From the cell containing the given text, extract its center point as [x, y] coordinate. 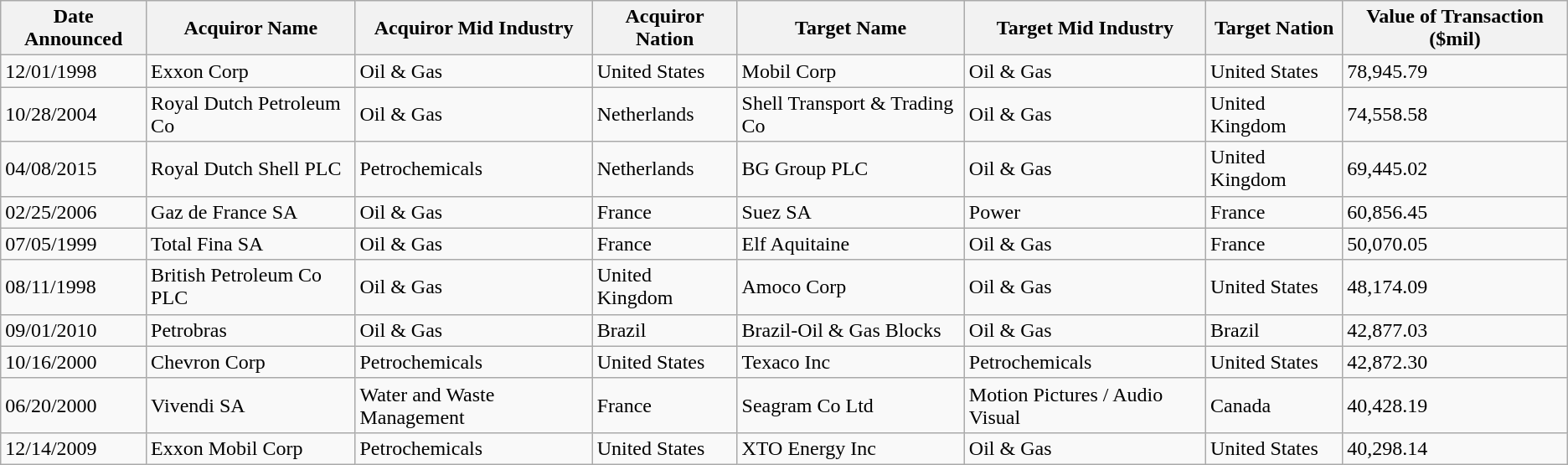
Total Fina SA [251, 244]
Gaz de France SA [251, 212]
10/16/2000 [74, 362]
Acquiror Mid Industry [474, 28]
Petrobras [251, 330]
48,174.09 [1455, 287]
74,558.58 [1455, 114]
40,298.14 [1455, 448]
Target Name [851, 28]
Target Mid Industry [1085, 28]
Elf Aquitaine [851, 244]
50,070.05 [1455, 244]
42,872.30 [1455, 362]
60,856.45 [1455, 212]
Canada [1275, 406]
Royal Dutch Shell PLC [251, 169]
Date Announced [74, 28]
British Petroleum Co PLC [251, 287]
Exxon Mobil Corp [251, 448]
Suez SA [851, 212]
BG Group PLC [851, 169]
06/20/2000 [74, 406]
08/11/1998 [74, 287]
69,445.02 [1455, 169]
Water and Waste Management [474, 406]
Power [1085, 212]
Amoco Corp [851, 287]
09/01/2010 [74, 330]
Seagram Co Ltd [851, 406]
Motion Pictures / Audio Visual [1085, 406]
Shell Transport & Trading Co [851, 114]
40,428.19 [1455, 406]
Royal Dutch Petroleum Co [251, 114]
42,877.03 [1455, 330]
12/01/1998 [74, 71]
Chevron Corp [251, 362]
78,945.79 [1455, 71]
Acquiror Nation [665, 28]
04/08/2015 [74, 169]
Acquiror Name [251, 28]
Target Nation [1275, 28]
12/14/2009 [74, 448]
Mobil Corp [851, 71]
02/25/2006 [74, 212]
10/28/2004 [74, 114]
Value of Transaction ($mil) [1455, 28]
Vivendi SA [251, 406]
07/05/1999 [74, 244]
Texaco Inc [851, 362]
Exxon Corp [251, 71]
XTO Energy Inc [851, 448]
Brazil-Oil & Gas Blocks [851, 330]
